Output the (X, Y) coordinate of the center of the cell containing the given text.  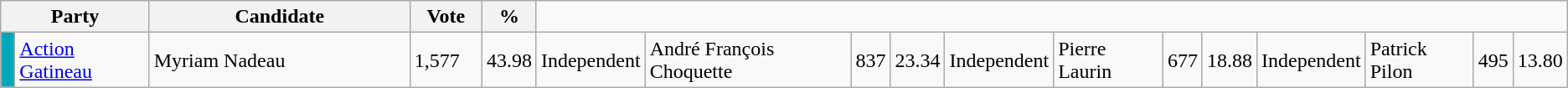
13.80 (1540, 60)
18.88 (1230, 60)
Party (75, 17)
André François Choquette (748, 60)
Myriam Nadeau (280, 60)
23.34 (918, 60)
Patrick Pilon (1419, 60)
837 (871, 60)
Candidate (280, 17)
43.98 (509, 60)
1,577 (446, 60)
495 (1493, 60)
% (509, 17)
Vote (446, 17)
Pierre Laurin (1109, 60)
Action Gatineau (82, 60)
677 (1183, 60)
